For the text-containing cell, return its midpoint in [X, Y] coordinate format. 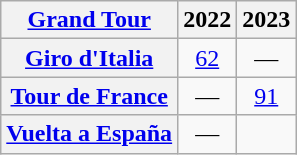
Vuelta a España [90, 134]
Giro d'Italia [90, 58]
Tour de France [90, 96]
2023 [266, 20]
2022 [208, 20]
62 [208, 58]
91 [266, 96]
Grand Tour [90, 20]
